Capture the cell that displays the provided text and extract its (X, Y) central coordinate. 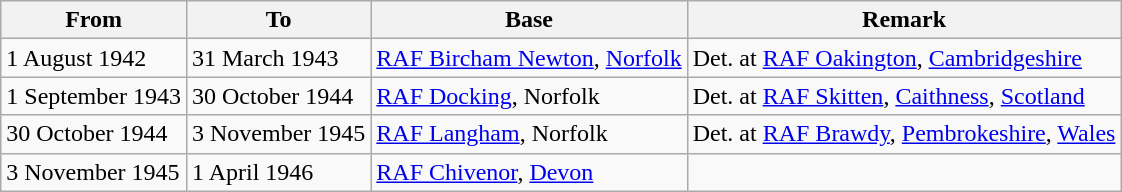
Det. at RAF Skitten, Caithness, Scotland (904, 96)
Remark (904, 20)
Det. at RAF Oakington, Cambridgeshire (904, 58)
1 September 1943 (94, 96)
Det. at RAF Brawdy, Pembrokeshire, Wales (904, 134)
RAF Langham, Norfolk (529, 134)
1 April 1946 (278, 172)
1 August 1942 (94, 58)
31 March 1943 (278, 58)
RAF Docking, Norfolk (529, 96)
To (278, 20)
Base (529, 20)
From (94, 20)
RAF Chivenor, Devon (529, 172)
RAF Bircham Newton, Norfolk (529, 58)
